Capture the cell that displays the provided text and extract its [x, y] central coordinate. 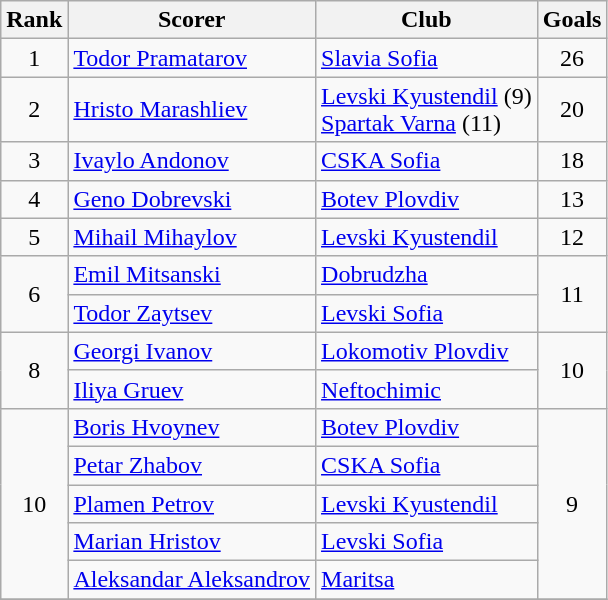
Petar Zhabov [192, 465]
Ivaylo Andonov [192, 161]
Maritsa [427, 580]
8 [34, 370]
11 [572, 294]
12 [572, 237]
Slavia Sofia [427, 58]
Geno Dobrevski [192, 199]
Todor Zaytsev [192, 313]
Plamen Petrov [192, 503]
2 [34, 110]
Iliya Gruev [192, 389]
13 [572, 199]
Georgi Ivanov [192, 351]
Emil Mitsanski [192, 275]
Dobrudzha [427, 275]
20 [572, 110]
9 [572, 503]
Scorer [192, 20]
Marian Hristov [192, 542]
5 [34, 237]
1 [34, 58]
Rank [34, 20]
Mihail Mihaylov [192, 237]
Goals [572, 20]
26 [572, 58]
3 [34, 161]
6 [34, 294]
Todor Pramatarov [192, 58]
Club [427, 20]
Lokomotiv Plovdiv [427, 351]
Levski Kyustendil (9)Spartak Varna (11) [427, 110]
4 [34, 199]
Hristo Marashliev [192, 110]
Neftochimic [427, 389]
18 [572, 161]
Boris Hvoynev [192, 427]
Aleksandar Aleksandrov [192, 580]
